Pinpoint the cell where the given text exists, returning its [x, y] midpoint coordinate. 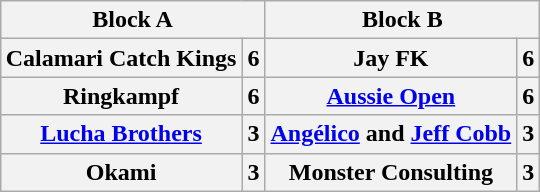
Angélico and Jeff Cobb [391, 134]
Okami [121, 172]
Aussie Open [391, 96]
Ringkampf [121, 96]
Jay FK [391, 58]
Calamari Catch Kings [121, 58]
Monster Consulting [391, 172]
Lucha Brothers [121, 134]
Block A [132, 20]
Block B [402, 20]
